Output the [x, y] coordinate of the center of the cell containing the given text.  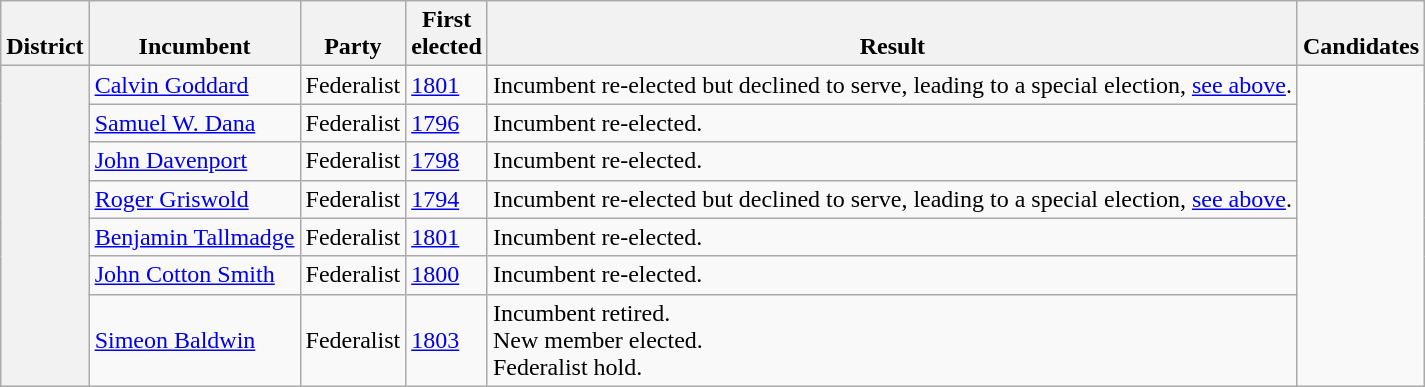
District [45, 34]
Benjamin Tallmadge [194, 237]
1800 [447, 275]
John Davenport [194, 161]
Samuel W. Dana [194, 123]
Party [353, 34]
1798 [447, 161]
Result [892, 34]
1794 [447, 199]
Incumbent [194, 34]
Incumbent retired.New member elected.Federalist hold. [892, 340]
John Cotton Smith [194, 275]
Calvin Goddard [194, 85]
Simeon Baldwin [194, 340]
Firstelected [447, 34]
1796 [447, 123]
Candidates [1360, 34]
1803 [447, 340]
Roger Griswold [194, 199]
